Pinpoint the cell where the given text exists, returning its (X, Y) midpoint coordinate. 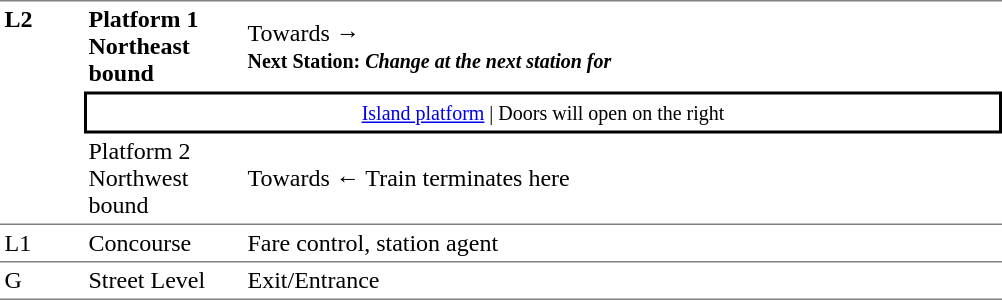
Platform 2Northwest bound (164, 180)
Exit/Entrance (622, 280)
Concourse (164, 243)
G (42, 280)
Fare control, station agent (622, 243)
Towards → Next Station: Change at the next station for (622, 46)
L1 (42, 243)
Towards ← Train terminates here (622, 180)
Platform 1Northeast bound (164, 46)
L2 (42, 112)
Street Level (164, 280)
Island platform | Doors will open on the right (543, 113)
